Pinpoint the cell where the given text exists, returning its [X, Y] midpoint coordinate. 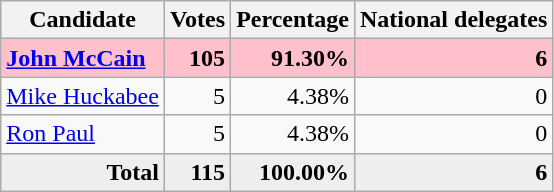
Percentage [293, 20]
Total [83, 172]
National delegates [453, 20]
Candidate [83, 20]
91.30% [293, 58]
115 [197, 172]
105 [197, 58]
Ron Paul [83, 134]
Mike Huckabee [83, 96]
John McCain [83, 58]
Votes [197, 20]
100.00% [293, 172]
